Locate the cell with the specified text and output its [x, y] center coordinate. 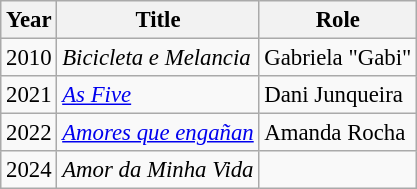
As Five [158, 95]
2021 [29, 95]
Gabriela "Gabi" [338, 58]
2024 [29, 170]
Year [29, 20]
Amanda Rocha [338, 133]
Role [338, 20]
Amor da Minha Vida [158, 170]
Bicicleta e Melancia [158, 58]
2022 [29, 133]
Amores que engañan [158, 133]
Title [158, 20]
2010 [29, 58]
Dani Junqueira [338, 95]
